Determine the [X, Y] coordinate at the center of the cell enclosing the given text.  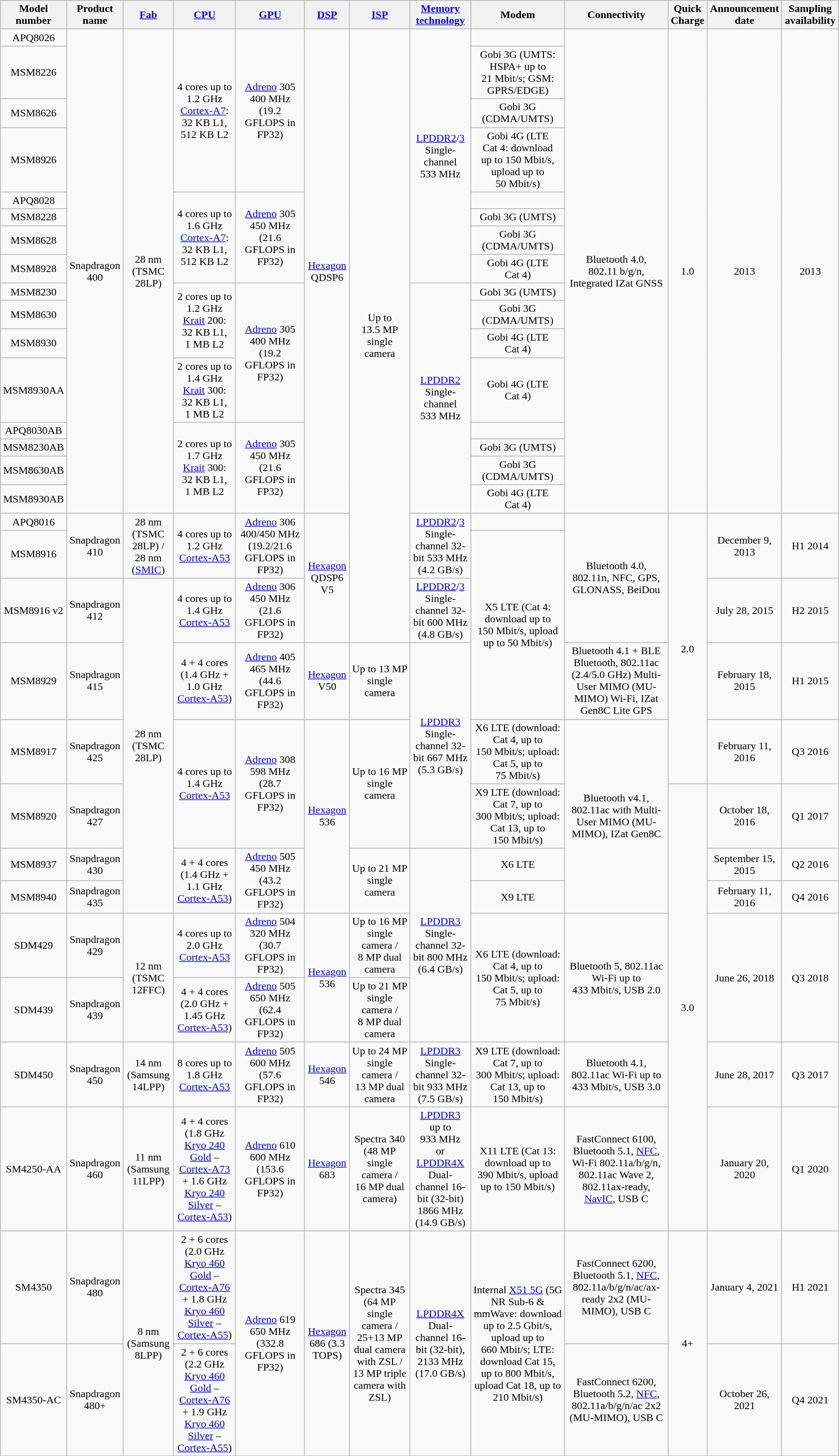
1.0 [688, 272]
Q2 2016 [811, 864]
FastConnect 6200, Bluetooth 5.1, NFC, 802.11a/b/g/n/ac/ax-ready 2x2 (MU-MIMO), USB C [616, 1287]
LPDDR2/3 Single-channel 533 MHz [440, 156]
Snapdragon 427 [95, 816]
14 nm (Samsung 14LPP) [148, 1074]
4 + 4 cores (1.4 GHz + 1.1 GHz Cortex-A53) [204, 881]
January 20, 2020 [744, 1169]
MSM8926 [34, 160]
Memory technology [440, 15]
4 + 4 cores (1.8 GHz Kryo 240 Gold – Cortex-A73 + 1.6 GHz Kryo 240 Silver – Cortex-A53) [204, 1169]
Q4 2021 [811, 1400]
APQ8028 [34, 200]
H1 2021 [811, 1287]
MSM8930AB [34, 499]
Snapdragon 410 [95, 546]
MSM8630 [34, 314]
MSM8630AB [34, 471]
MSM8228 [34, 217]
Hexagon QDSP6 V5 [327, 578]
Gobi 3G (UMTS: HSPA+ up to 21 Mbit/s; GSM: GPRS/EDGE) [518, 73]
October 18, 2016 [744, 816]
Adreno 505 650 MHz (62.4 GFLOPS in FP32) [270, 1010]
Q4 2016 [811, 897]
LPDDR4X Dual-channel 16-bit (32-bit), 2133 MHz (17.0 GB/s) [440, 1343]
Hexagon 546 [327, 1074]
December 9, 2013 [744, 546]
2.0 [688, 648]
4 cores up to 1.2 GHz Cortex-A7: 32 KB L1, 512 KB L2 [204, 111]
Snapdragon 430 [95, 864]
SM4350 [34, 1287]
H1 2014 [811, 546]
Hexagon V50 [327, 681]
Q3 2016 [811, 751]
June 28, 2017 [744, 1074]
Adreno 619 650 MHz (332.8 GFLOPS in FP32) [270, 1343]
Up to 16 MP single camera [380, 784]
Spectra 345 (64 MP single camera / 25+13 MP dual camera with ZSL / 13 MP triple camera with ZSL) [380, 1343]
X9 LTE [518, 897]
Snapdragon 412 [95, 610]
2 + 6 cores (2.2 GHz Kryo 460 Gold – Cortex-A76 + 1.9 GHz Kryo 460 Silver – Cortex-A55) [204, 1400]
LPDDR2/3 Single-channel 32-bit 600 MHz (4.8 GB/s) [440, 610]
11 nm (Samsung 11LPP) [148, 1169]
Adreno 306 400/450 MHz (19.2/21.6 GFLOPS in FP32) [270, 546]
APQ8026 [34, 38]
DSP [327, 15]
Q3 2017 [811, 1074]
Snapdragon 480 [95, 1287]
Snapdragon 439 [95, 1010]
SDM439 [34, 1010]
ISP [380, 15]
Up to 16 MP single camera / 8 MP dual camera [380, 945]
MSM8916 [34, 554]
12 nm (TSMC 12FFC) [148, 977]
Adreno 610 600 MHz (153.6 GFLOPS in FP32) [270, 1169]
Bluetooth 4.1, 802.11ac Wi-Fi up to 433 Mbit/s, USB 3.0 [616, 1074]
SDM429 [34, 945]
Snapdragon 400 [95, 272]
FastConnect 6200, Bluetooth 5.2, NFC, 802.11a/b/g/n/ac 2x2 (MU-MIMO), USB C [616, 1400]
Snapdragon 425 [95, 751]
APQ8030AB [34, 431]
4 + 4 cores (1.4 GHz + 1.0 GHz Cortex-A53) [204, 681]
LPDDR3 Single-channel 32-bit 800 MHz (6.4 GB/s) [440, 945]
Up to 21 MP single camera / 8 MP dual camera [380, 1010]
8 nm (Samsung 8LPP) [148, 1343]
APQ8016 [34, 522]
CPU [204, 15]
2 cores up to 1.7 GHz Krait 300: 32 KB L1, 1 MB L2 [204, 468]
3.0 [688, 1008]
LPDDR2/3 Single-channel 32-bit 533 MHz (4.2 GB/s) [440, 546]
July 28, 2015 [744, 610]
H2 2015 [811, 610]
Snapdragon 450 [95, 1074]
MSM8916 v2 [34, 610]
GPU [270, 15]
SM4250-AA [34, 1169]
MSM8626 [34, 113]
28 nm (TSMC 28LP) / 28 nm (SMIC) [148, 546]
MSM8917 [34, 751]
Snapdragon 415 [95, 681]
SM4350-AC [34, 1400]
Hexagon 686 (3.3 TOPS) [327, 1343]
Snapdragon 435 [95, 897]
MSM8226 [34, 73]
Snapdragon 480+ [95, 1400]
2 + 6 cores (2.0 GHz Kryo 460 Gold – Cortex-A76 + 1.8 GHz Kryo 460 Silver – Cortex-A55) [204, 1287]
Snapdragon 429 [95, 945]
MSM8930AA [34, 390]
MSM8628 [34, 240]
Q1 2017 [811, 816]
FastConnect 6100, Bluetooth 5.1, NFC, Wi-Fi 802.11a/b/g/n, 802.11ac Wave 2, 802.11ax-ready, NavIC, USB C [616, 1169]
Modem [518, 15]
Bluetooth v4.1, 802.11ac with Multi-User MIMO (MU-MIMO), IZat Gen8C [616, 816]
MSM8230 [34, 291]
Bluetooth 4.0, 802.11 b/g/n, Integrated IZat GNSS [616, 272]
Up to 13.5 MP single camera [380, 336]
Quick Charge [688, 15]
SDM450 [34, 1074]
MSM8937 [34, 864]
Product name [95, 15]
Q1 2020 [811, 1169]
4 cores up to 2.0 GHz Cortex-A53 [204, 945]
X11 LTE (Cat 13: download up to 390 Mbit/s, upload up to 150 Mbit/s) [518, 1169]
MSM8230AB [34, 448]
September 15, 2015 [744, 864]
LPDDR3 Single-channel 32-bit 933 MHz (7.5 GB/s) [440, 1074]
October 26, 2021 [744, 1400]
Announcement date [744, 15]
Snapdragon 460 [95, 1169]
January 4, 2021 [744, 1287]
MSM8930 [34, 343]
2 cores up to 1.4 GHz Krait 300: 32 KB L1, 1 MB L2 [204, 390]
Q3 2018 [811, 977]
Up to 24 MP single camera / 13 MP dual camera [380, 1074]
8 cores up to 1.8 GHz Cortex-A53 [204, 1074]
LPDDR2 Single-channel 533 MHz [440, 398]
Sampling availability [811, 15]
Adreno 505 450 MHz (43.2 GFLOPS in FP32) [270, 881]
2 cores up to 1.2 GHz Krait 200: 32 KB L1, 1 MB L2 [204, 320]
Gobi 4G (LTE Cat 4: download up to 150 Mbit/s, upload up to 50 Mbit/s) [518, 160]
4 cores up to 1.2 GHz Cortex-A53 [204, 546]
X5 LTE (Cat 4: download up to 150 Mbit/s, upload up to 50 Mbit/s) [518, 625]
Bluetooth 4.1 + BLE Bluetooth, 802.11ac (2.4/5.0 GHz) Multi-User MIMO (MU-MIMO) Wi-Fi, IZat Gen8C Lite GPS [616, 681]
LPDDR3 up to 933 MHzorLPDDR4X Dual-channel 16-bit (32-bit) 1866 MHz (14.9 GB/s) [440, 1169]
MSM8940 [34, 897]
February 18, 2015 [744, 681]
4 cores up to 1.6 GHz Cortex-A7: 32 KB L1, 512 KB L2 [204, 238]
MSM8928 [34, 269]
H1 2015 [811, 681]
Adreno 405 465 MHz (44.6 GFLOPS in FP32) [270, 681]
4+ [688, 1343]
MSM8920 [34, 816]
X6 LTE [518, 864]
4 + 4 cores (2.0 GHz + 1.45 GHz Cortex-A53) [204, 1010]
Fab [148, 15]
Spectra 340 (48 MP single camera / 16 MP dual camera) [380, 1169]
Up to 21 MP single camera [380, 881]
MSM8929 [34, 681]
Up to 13 MP single camera [380, 681]
Adreno 505 600 MHz (57.6 GFLOPS in FP32) [270, 1074]
Bluetooth 5, 802.11ac Wi-Fi up to 433 Mbit/s, USB 2.0 [616, 977]
LPDDR3 Single-channel 32-bit 667 MHz (5.3 GB/s) [440, 746]
Adreno 308 598 MHz (28.7 GFLOPS in FP32) [270, 784]
Bluetooth 4.0, 802.11n, NFC, GPS, GLONASS, BeiDou [616, 578]
Hexagon QDSP6 [327, 272]
June 26, 2018 [744, 977]
Hexagon 683 [327, 1169]
Adreno 504 320 MHz (30.7 GFLOPS in FP32) [270, 945]
Model number [34, 15]
Connectivity [616, 15]
Adreno 306 450 MHz (21.6 GFLOPS in FP32) [270, 610]
